Return the (x, y) coordinate for the center point of the cell that contains the specified text.  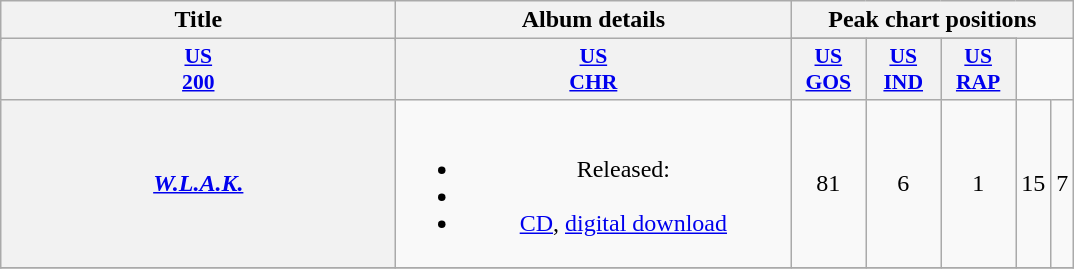
6 (904, 184)
1 (978, 184)
USIND (904, 70)
Peak chart positions (932, 20)
Title (198, 20)
US200 (198, 70)
USCHR (594, 70)
7 (1062, 184)
81 (828, 184)
W.L.A.K. (198, 184)
Album details (594, 20)
15 (1034, 184)
Released: CD, digital download (594, 184)
USGOS (828, 70)
USRAP (978, 70)
